Find where the given text appears and provide that cell's center as [X, Y] coordinate. 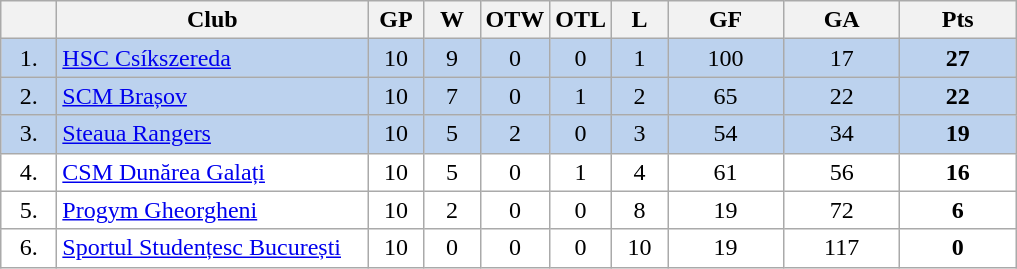
54 [726, 134]
4. [29, 172]
Progym Gheorgheni [212, 210]
2. [29, 96]
72 [842, 210]
HSC Csíkszereda [212, 58]
1. [29, 58]
OTW [515, 20]
CSM Dunărea Galați [212, 172]
56 [842, 172]
100 [726, 58]
6. [29, 248]
27 [958, 58]
34 [842, 134]
16 [958, 172]
4 [640, 172]
117 [842, 248]
7 [452, 96]
Pts [958, 20]
61 [726, 172]
GF [726, 20]
6 [958, 210]
Sportul Studențesc București [212, 248]
3. [29, 134]
3 [640, 134]
8 [640, 210]
17 [842, 58]
9 [452, 58]
GA [842, 20]
GP [396, 20]
65 [726, 96]
SCM Brașov [212, 96]
Steaua Rangers [212, 134]
L [640, 20]
OTL [581, 20]
W [452, 20]
5. [29, 210]
Club [212, 20]
